Return (x, y) of the center of cell containing provided text 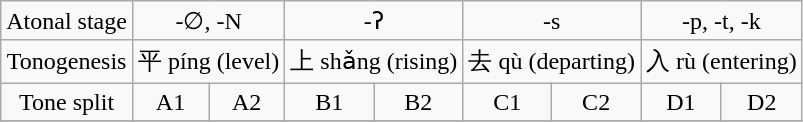
-p, -t, -k (722, 21)
平 píng (level) (208, 62)
去 qù (departing) (552, 62)
Tone split (67, 102)
Tonogenesis (67, 62)
-∅, -N (208, 21)
A2 (247, 102)
C2 (596, 102)
-s (552, 21)
D2 (762, 102)
D1 (682, 102)
B1 (330, 102)
A1 (170, 102)
B2 (418, 102)
入 rù (entering) (722, 62)
上 shǎng (rising) (374, 62)
-ʔ (374, 21)
Atonal stage (67, 21)
C1 (508, 102)
